Identify which cell holds the provided text, then report its (X, Y) central coordinate. 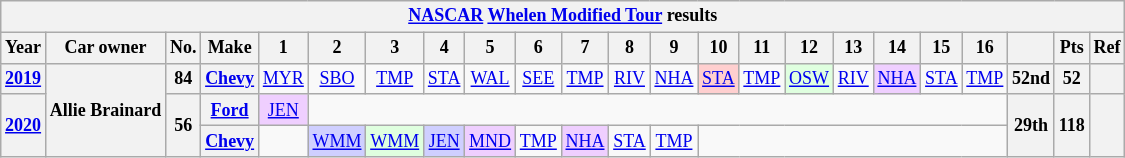
84 (184, 78)
52 (1072, 78)
2019 (24, 78)
118 (1072, 125)
Allie Brainard (105, 110)
No. (184, 48)
2 (337, 48)
Year (24, 48)
5 (490, 48)
29th (1032, 125)
WAL (490, 78)
14 (897, 48)
SEE (538, 78)
2020 (24, 125)
16 (985, 48)
52nd (1032, 78)
MYR (283, 78)
Ford (230, 110)
4 (444, 48)
56 (184, 125)
Ref (1107, 48)
Car owner (105, 48)
10 (718, 48)
9 (674, 48)
SBO (337, 78)
11 (762, 48)
MND (490, 140)
8 (630, 48)
3 (395, 48)
13 (853, 48)
12 (810, 48)
1 (283, 48)
Make (230, 48)
OSW (810, 78)
6 (538, 48)
NASCAR Whelen Modified Tour results (563, 16)
Pts (1072, 48)
15 (942, 48)
7 (585, 48)
